Determine the [X, Y] coordinate at the center of the cell enclosing the given text.  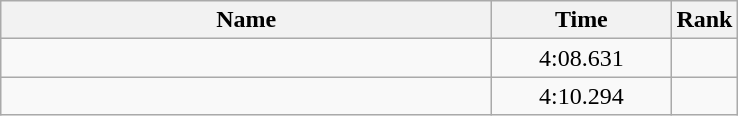
4:10.294 [582, 96]
Name [246, 20]
Time [582, 20]
Rank [704, 20]
4:08.631 [582, 58]
